Find where the given text appears and provide that cell's center as [x, y] coordinate. 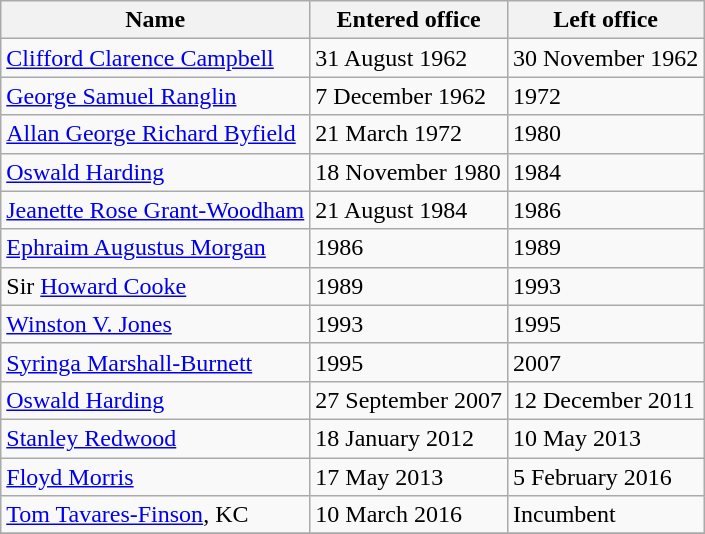
1980 [605, 134]
George Samuel Ranglin [156, 96]
31 August 1962 [409, 58]
Stanley Redwood [156, 438]
12 December 2011 [605, 400]
18 November 1980 [409, 172]
2007 [605, 362]
Tom Tavares-Finson, KC [156, 515]
27 September 2007 [409, 400]
Syringa Marshall-Burnett [156, 362]
10 May 2013 [605, 438]
Jeanette Rose Grant-Woodham [156, 210]
Name [156, 20]
Clifford Clarence Campbell [156, 58]
1984 [605, 172]
Incumbent [605, 515]
17 May 2013 [409, 477]
Floyd Morris [156, 477]
Left office [605, 20]
Allan George Richard Byfield [156, 134]
7 December 1962 [409, 96]
18 January 2012 [409, 438]
21 August 1984 [409, 210]
10 March 2016 [409, 515]
Winston V. Jones [156, 324]
Entered office [409, 20]
5 February 2016 [605, 477]
21 March 1972 [409, 134]
1972 [605, 96]
30 November 1962 [605, 58]
Sir Howard Cooke [156, 286]
Ephraim Augustus Morgan [156, 248]
